Provide the (X, Y) coordinate of the cell's center where the given text is located.  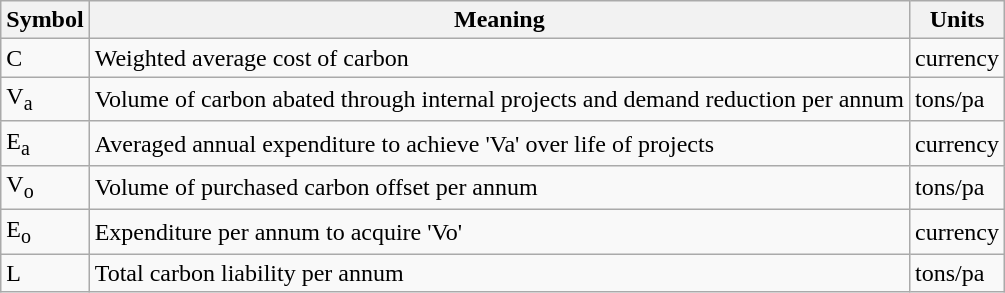
C (45, 58)
Ea (45, 143)
Total carbon liability per annum (499, 273)
Weighted average cost of carbon (499, 58)
Symbol (45, 20)
L (45, 273)
Eo (45, 232)
Volume of carbon abated through internal projects and demand reduction per annum (499, 99)
Expenditure per annum to acquire 'Vo' (499, 232)
Averaged annual expenditure to achieve 'Va' over life of projects (499, 143)
Meaning (499, 20)
Va (45, 99)
Units (958, 20)
Volume of purchased carbon offset per annum (499, 188)
Vo (45, 188)
